Capture the cell that displays the provided text and extract its [X, Y] central coordinate. 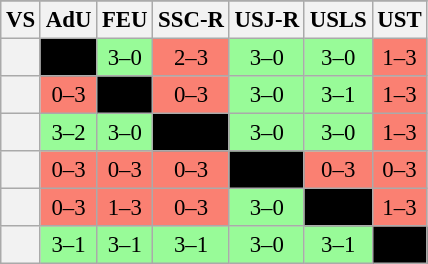
3–2 [68, 133]
USLS [338, 20]
FEU [125, 20]
SSC-R [191, 20]
UST [400, 20]
VS [21, 20]
AdU [68, 20]
2–3 [191, 58]
USJ-R [266, 20]
